Determine the [X, Y] coordinate at the center of the cell enclosing the given text.  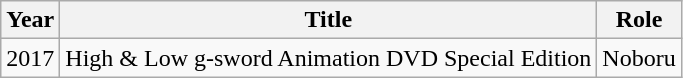
2017 [30, 58]
Role [639, 20]
Year [30, 20]
High & Low g-sword Animation DVD Special Edition [328, 58]
Title [328, 20]
Noboru [639, 58]
